Capture the cell that displays the provided text and extract its (X, Y) central coordinate. 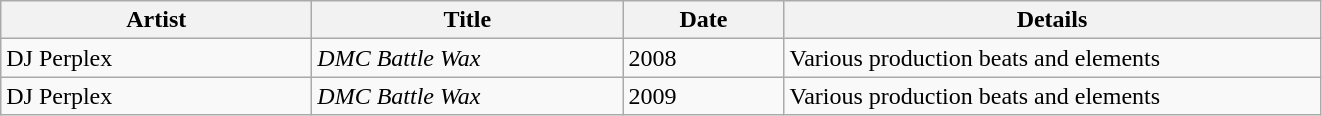
Details (1052, 20)
Artist (156, 20)
Date (704, 20)
Title (468, 20)
2008 (704, 58)
2009 (704, 96)
